From the cell containing the given text, extract its center point as (x, y) coordinate. 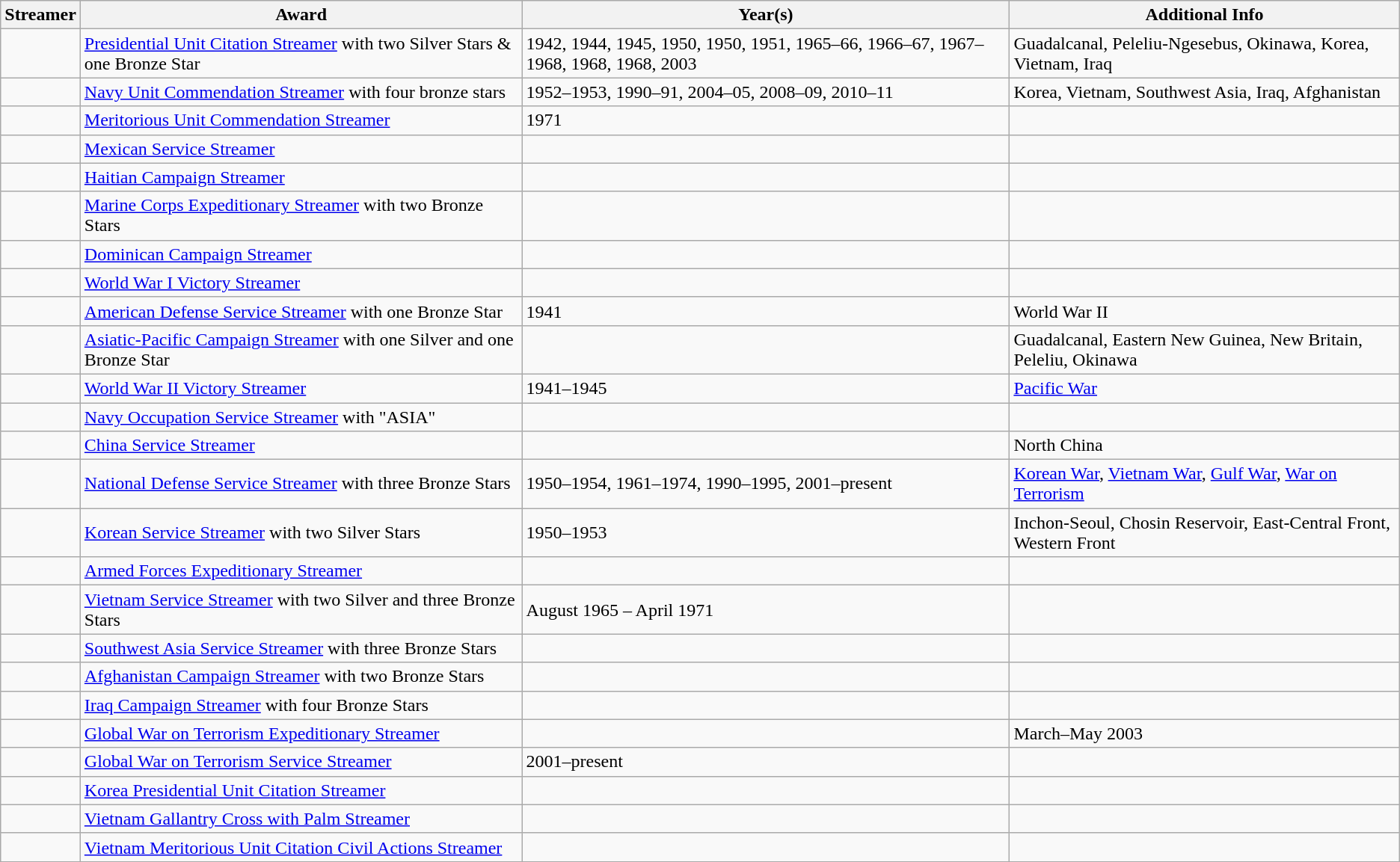
Global War on Terrorism Service Streamer (301, 762)
Southwest Asia Service Streamer with three Bronze Stars (301, 648)
Pacific War (1204, 388)
Korean Service Streamer with two Silver Stars (301, 532)
March–May 2003 (1204, 733)
Mexican Service Streamer (301, 149)
Global War on Terrorism Expeditionary Streamer (301, 733)
1950–1953 (766, 532)
Vietnam Gallantry Cross with Palm Streamer (301, 819)
World War II (1204, 311)
Presidential Unit Citation Streamer with two Silver Stars & one Bronze Star (301, 54)
Additional Info (1204, 15)
Afghanistan Campaign Streamer with two Bronze Stars (301, 677)
World War II Victory Streamer (301, 388)
1971 (766, 120)
Guadalcanal, Peleliu-Ngesebus, Okinawa, Korea, Vietnam, Iraq (1204, 54)
1941–1945 (766, 388)
Asiatic-Pacific Campaign Streamer with one Silver and one Bronze Star (301, 350)
1950–1954, 1961–1974, 1990–1995, 2001–present (766, 484)
National Defense Service Streamer with three Bronze Stars (301, 484)
Haitian Campaign Streamer (301, 177)
Iraq Campaign Streamer with four Bronze Stars (301, 705)
1942, 1944, 1945, 1950, 1950, 1951, 1965–66, 1966–67, 1967–1968, 1968, 1968, 2003 (766, 54)
Award (301, 15)
China Service Streamer (301, 446)
1941 (766, 311)
Korea, Vietnam, Southwest Asia, Iraq, Afghanistan (1204, 92)
Korea Presidential Unit Citation Streamer (301, 790)
Guadalcanal, Eastern New Guinea, New Britain, Peleliu, Okinawa (1204, 350)
Vietnam Meritorious Unit Citation Civil Actions Streamer (301, 847)
Meritorious Unit Commendation Streamer (301, 120)
2001–present (766, 762)
American Defense Service Streamer with one Bronze Star (301, 311)
Navy Occupation Service Streamer with "ASIA" (301, 416)
Armed Forces Expeditionary Streamer (301, 571)
Dominican Campaign Streamer (301, 254)
Korean War, Vietnam War, Gulf War, War on Terrorism (1204, 484)
Vietnam Service Streamer with two Silver and three Bronze Stars (301, 610)
August 1965 – April 1971 (766, 610)
Navy Unit Commendation Streamer with four bronze stars (301, 92)
World War I Victory Streamer (301, 283)
Marine Corps Expeditionary Streamer with two Bronze Stars (301, 215)
North China (1204, 446)
Streamer (40, 15)
Year(s) (766, 15)
1952–1953, 1990–91, 2004–05, 2008–09, 2010–11 (766, 92)
Inchon-Seoul, Chosin Reservoir, East-Central Front, Western Front (1204, 532)
